Find where the given text appears and provide that cell's center as [X, Y] coordinate. 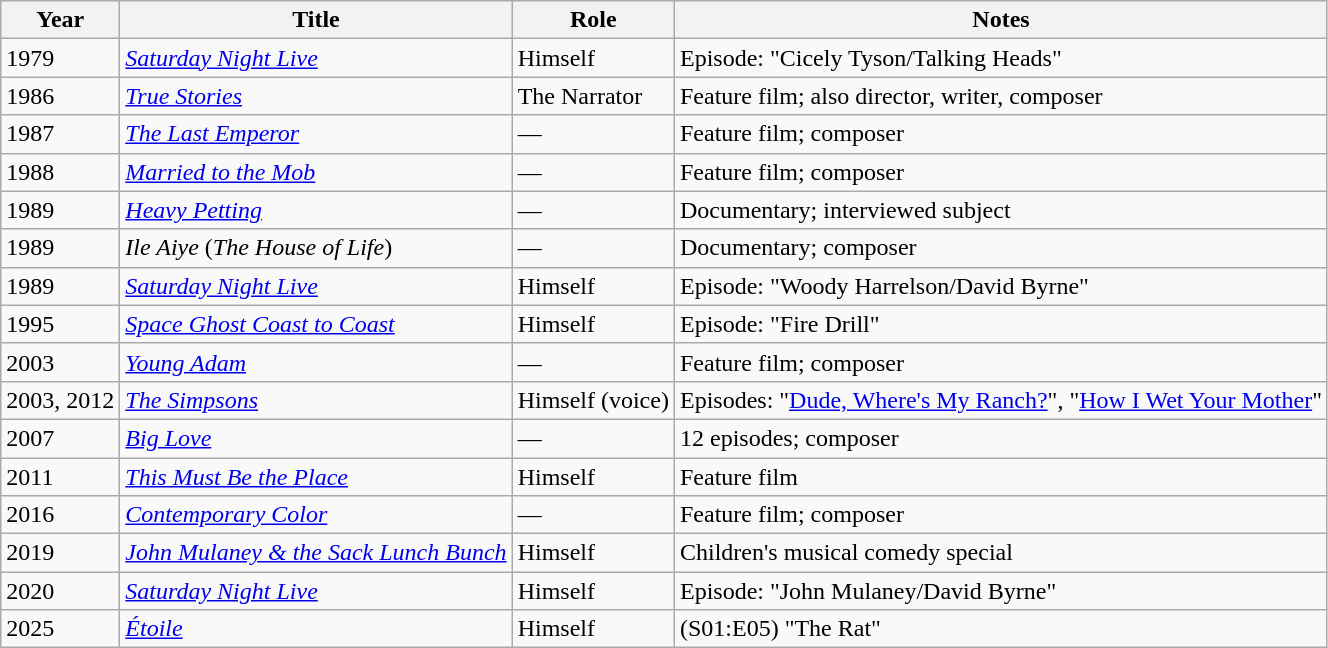
2003, 2012 [60, 400]
1995 [60, 324]
Documentary; interviewed subject [1000, 210]
1986 [60, 96]
Young Adam [316, 362]
2007 [60, 438]
1987 [60, 134]
2003 [60, 362]
Episode: "Woody Harrelson/David Byrne" [1000, 286]
John Mulaney & the Sack Lunch Bunch [316, 553]
The Simpsons [316, 400]
Big Love [316, 438]
Notes [1000, 20]
Episode: "John Mulaney/David Byrne" [1000, 591]
Episode: "Cicely Tyson/Talking Heads" [1000, 58]
1979 [60, 58]
Role [593, 20]
2011 [60, 477]
Documentary; composer [1000, 248]
2020 [60, 591]
Year [60, 20]
True Stories [316, 96]
Heavy Petting [316, 210]
2025 [60, 629]
Married to the Mob [316, 172]
Feature film [1000, 477]
Étoile [316, 629]
Himself (voice) [593, 400]
(S01:E05) "The Rat" [1000, 629]
2016 [60, 515]
2019 [60, 553]
This Must Be the Place [316, 477]
Title [316, 20]
The Last Emperor [316, 134]
Ile Aiye (The House of Life) [316, 248]
Episodes: "Dude, Where's My Ranch?", "How I Wet Your Mother" [1000, 400]
Episode: "Fire Drill" [1000, 324]
Children's musical comedy special [1000, 553]
1988 [60, 172]
12 episodes; composer [1000, 438]
The Narrator [593, 96]
Feature film; also director, writer, composer [1000, 96]
Space Ghost Coast to Coast [316, 324]
Contemporary Color [316, 515]
